Search for the cell housing the specified text and yield its [x, y] center coordinate. 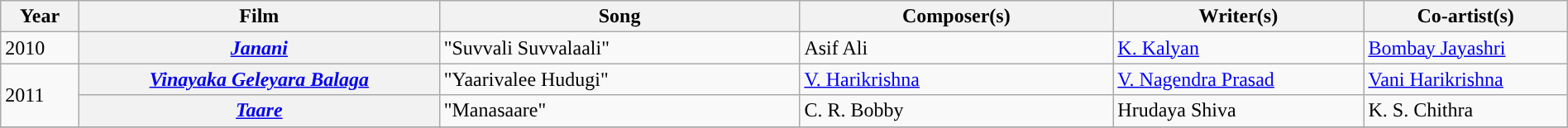
Writer(s) [1239, 17]
2010 [40, 48]
Co-artist(s) [1465, 17]
Taare [259, 111]
Asif Ali [956, 48]
2011 [40, 95]
Hrudaya Shiva [1239, 111]
Janani [259, 48]
"Manasaare" [619, 111]
V. Nagendra Prasad [1239, 79]
Year [40, 17]
V. Harikrishna [956, 79]
"Suvvali Suvvalaali" [619, 48]
Vinayaka Geleyara Balaga [259, 79]
K. Kalyan [1239, 48]
"Yaarivalee Hudugi" [619, 79]
C. R. Bobby [956, 111]
Vani Harikrishna [1465, 79]
K. S. Chithra [1465, 111]
Composer(s) [956, 17]
Film [259, 17]
Bombay Jayashri [1465, 48]
Song [619, 17]
